Capture the cell that displays the provided text and extract its [x, y] central coordinate. 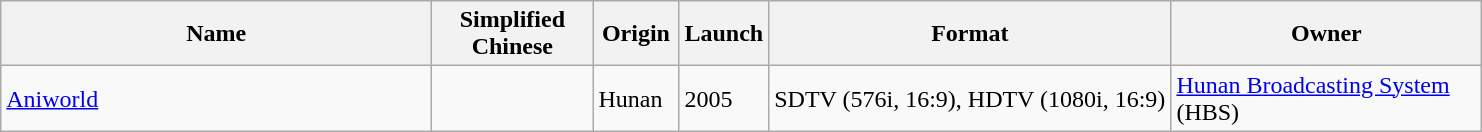
Owner [1326, 34]
Hunan [636, 98]
Aniworld [216, 98]
Launch [724, 34]
Name [216, 34]
SDTV (576i, 16:9), HDTV (1080i, 16:9) [970, 98]
Format [970, 34]
Simplified Chinese [512, 34]
Hunan Broadcasting System (HBS) [1326, 98]
2005 [724, 98]
Origin [636, 34]
